Extract the [x, y] coordinate from the center of the cell holding the provided text.  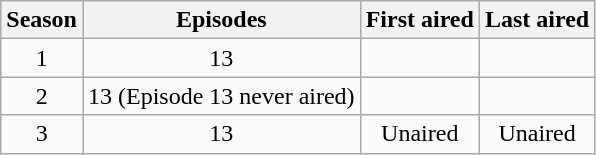
13 (Episode 13 never aired) [221, 96]
3 [42, 134]
2 [42, 96]
1 [42, 58]
Last aired [536, 20]
First aired [420, 20]
Season [42, 20]
Episodes [221, 20]
